Find where the given text appears and provide that cell's center as (X, Y) coordinate. 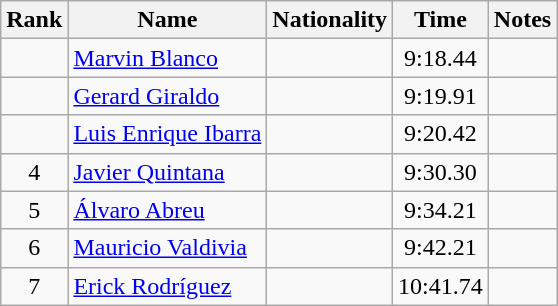
Gerard Giraldo (168, 96)
9:19.91 (441, 96)
Mauricio Valdivia (168, 248)
5 (34, 210)
Marvin Blanco (168, 58)
9:42.21 (441, 248)
10:41.74 (441, 286)
Time (441, 20)
Álvaro Abreu (168, 210)
Luis Enrique Ibarra (168, 134)
4 (34, 172)
7 (34, 286)
Erick Rodríguez (168, 286)
9:20.42 (441, 134)
Rank (34, 20)
9:34.21 (441, 210)
6 (34, 248)
9:18.44 (441, 58)
Notes (522, 20)
Javier Quintana (168, 172)
9:30.30 (441, 172)
Nationality (330, 20)
Name (168, 20)
